For the text-containing cell, return its midpoint in (x, y) coordinate format. 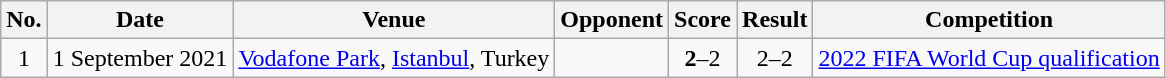
1 September 2021 (140, 58)
Vodafone Park, Istanbul, Turkey (394, 58)
No. (24, 20)
Score (703, 20)
Opponent (612, 20)
Competition (989, 20)
Date (140, 20)
Venue (394, 20)
1 (24, 58)
Result (775, 20)
2022 FIFA World Cup qualification (989, 58)
